Return [X, Y] of the center of cell containing provided text 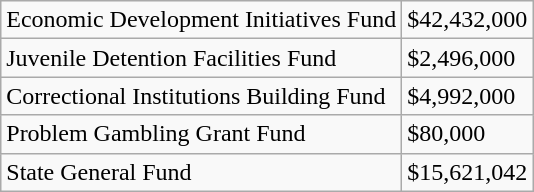
$15,621,042 [468, 172]
Problem Gambling Grant Fund [202, 134]
$2,496,000 [468, 58]
Economic Development Initiatives Fund [202, 20]
$80,000 [468, 134]
$42,432,000 [468, 20]
$4,992,000 [468, 96]
Correctional Institutions Building Fund [202, 96]
Juvenile Detention Facilities Fund [202, 58]
State General Fund [202, 172]
